Return [x, y] of the center of cell containing provided text 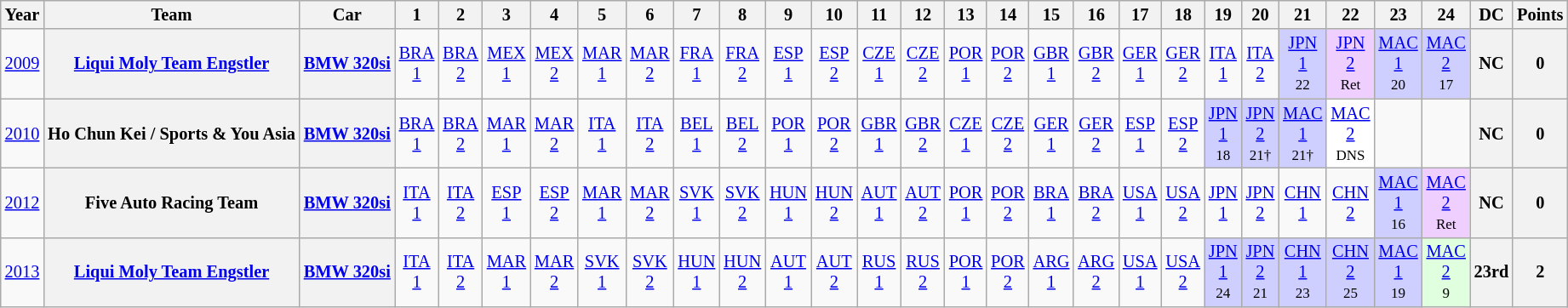
Year [22, 14]
MAC217 [1446, 64]
BEL1 [696, 134]
MAC29 [1446, 272]
7 [696, 14]
Points [1540, 14]
Ho Chun Kei / Sports & You Asia [172, 134]
8 [742, 14]
ARG1 [1052, 272]
16 [1096, 14]
JPN118 [1223, 134]
22 [1350, 14]
JPN221 [1261, 272]
CHN2 [1350, 202]
Five Auto Racing Team [172, 202]
18 [1182, 14]
JPN1 [1223, 202]
MEX2 [554, 64]
2012 [22, 202]
13 [965, 14]
Car [347, 14]
14 [1008, 14]
MEX1 [506, 64]
3 [506, 14]
9 [788, 14]
JPN221† [1261, 134]
10 [834, 14]
2009 [22, 64]
MAC2DNS [1350, 134]
JPN122 [1302, 64]
ARG2 [1096, 272]
21 [1302, 14]
5 [602, 14]
12 [923, 14]
23rd [1491, 272]
Team [172, 14]
BEL2 [742, 134]
FRA2 [742, 64]
2010 [22, 134]
JPN2 [1261, 202]
17 [1140, 14]
JPN124 [1223, 272]
1 [417, 14]
DC [1491, 14]
23 [1399, 14]
MAC116 [1399, 202]
19 [1223, 14]
4 [554, 14]
CHN123 [1302, 272]
MAC119 [1399, 272]
2013 [22, 272]
RUS2 [923, 272]
11 [879, 14]
20 [1261, 14]
CHN225 [1350, 272]
MAC120 [1399, 64]
6 [650, 14]
MAC121† [1302, 134]
FRA1 [696, 64]
15 [1052, 14]
RUS1 [879, 272]
MAC2Ret [1446, 202]
CHN1 [1302, 202]
JPN2Ret [1350, 64]
24 [1446, 14]
